Return (x, y) of the center of cell containing provided text 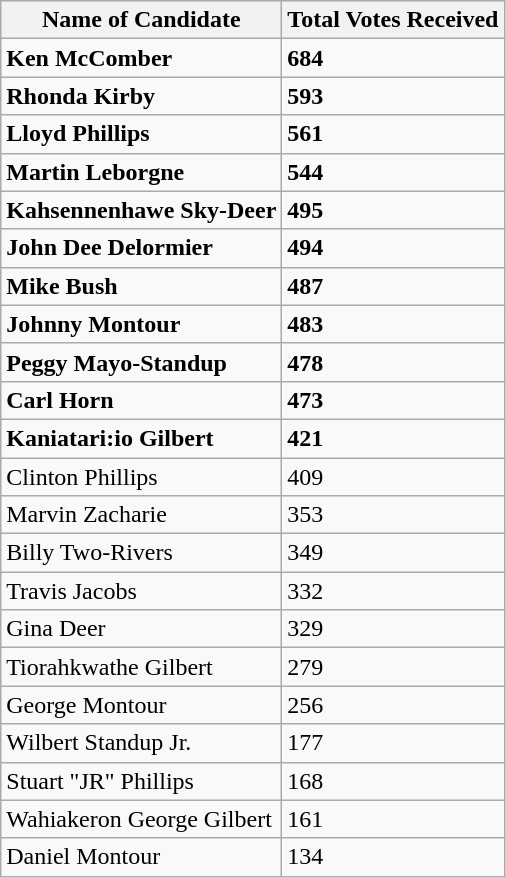
Marvin Zacharie (142, 515)
Ken McComber (142, 58)
Total Votes Received (393, 20)
353 (393, 515)
134 (393, 857)
Name of Candidate (142, 20)
Kaniatari:io Gilbert (142, 438)
Kahsennenhawe Sky-Deer (142, 210)
168 (393, 781)
256 (393, 705)
279 (393, 667)
George Montour (142, 705)
Daniel Montour (142, 857)
Mike Bush (142, 286)
349 (393, 553)
487 (393, 286)
Martin Leborgne (142, 172)
329 (393, 629)
Lloyd Phillips (142, 134)
Tiorahkwathe Gilbert (142, 667)
409 (393, 477)
Travis Jacobs (142, 591)
Johnny Montour (142, 324)
161 (393, 819)
561 (393, 134)
Carl Horn (142, 400)
John Dee Delormier (142, 248)
Clinton Phillips (142, 477)
684 (393, 58)
495 (393, 210)
593 (393, 96)
332 (393, 591)
483 (393, 324)
Wilbert Standup Jr. (142, 743)
Wahiakeron George Gilbert (142, 819)
Billy Two-Rivers (142, 553)
177 (393, 743)
Peggy Mayo-Standup (142, 362)
478 (393, 362)
Gina Deer (142, 629)
Stuart "JR" Phillips (142, 781)
421 (393, 438)
Rhonda Kirby (142, 96)
544 (393, 172)
494 (393, 248)
473 (393, 400)
